Capture the cell that displays the provided text and extract its [X, Y] central coordinate. 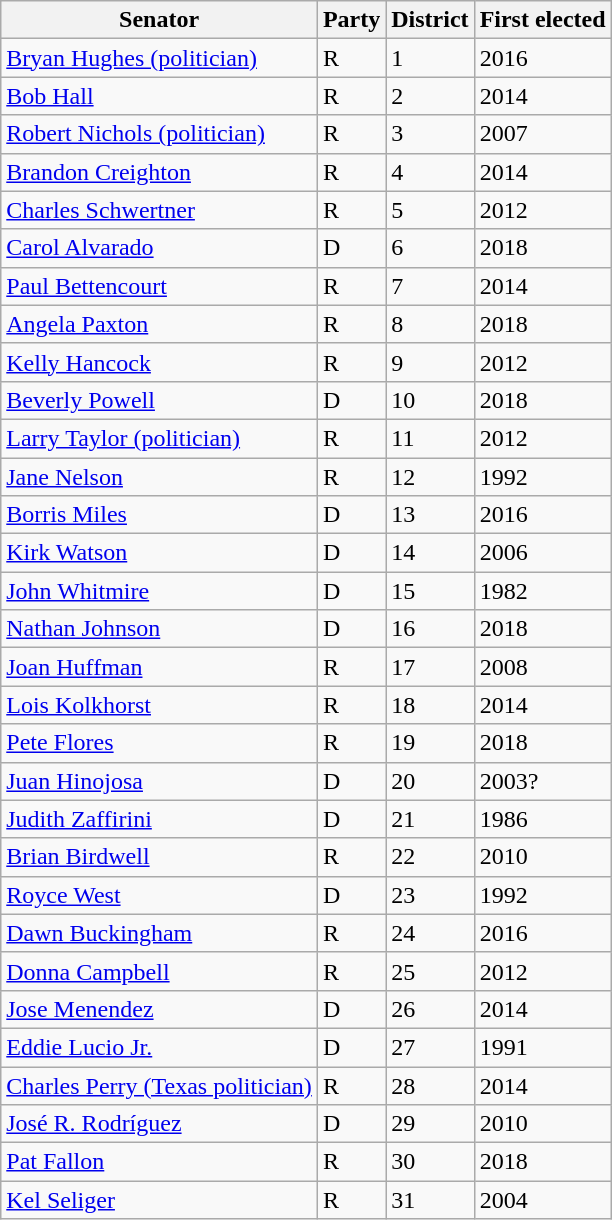
Jane Nelson [160, 477]
23 [430, 895]
1991 [542, 1047]
1 [430, 58]
25 [430, 971]
Brian Birdwell [160, 857]
2003? [542, 781]
Donna Campbell [160, 971]
6 [430, 248]
8 [430, 324]
Larry Taylor (politician) [160, 438]
4 [430, 172]
29 [430, 1124]
Senator [160, 20]
2 [430, 96]
26 [430, 1009]
Jose Menendez [160, 1009]
Charles Schwertner [160, 210]
Robert Nichols (politician) [160, 134]
2008 [542, 667]
27 [430, 1047]
Dawn Buckingham [160, 933]
Paul Bettencourt [160, 286]
Eddie Lucio Jr. [160, 1047]
24 [430, 933]
14 [430, 553]
Pete Flores [160, 743]
31 [430, 1200]
Brandon Creighton [160, 172]
Pat Fallon [160, 1162]
Kirk Watson [160, 553]
21 [430, 819]
Charles Perry (Texas politician) [160, 1085]
20 [430, 781]
30 [430, 1162]
Judith Zaffirini [160, 819]
2007 [542, 134]
Juan Hinojosa [160, 781]
2004 [542, 1200]
Nathan Johnson [160, 629]
22 [430, 857]
12 [430, 477]
2006 [542, 553]
7 [430, 286]
Borris Miles [160, 515]
15 [430, 591]
Beverly Powell [160, 400]
1986 [542, 819]
5 [430, 210]
Royce West [160, 895]
Kel Seliger [160, 1200]
Kelly Hancock [160, 362]
Bryan Hughes (politician) [160, 58]
19 [430, 743]
John Whitmire [160, 591]
Joan Huffman [160, 667]
28 [430, 1085]
3 [430, 134]
First elected [542, 20]
Carol Alvarado [160, 248]
Party [351, 20]
Lois Kolkhorst [160, 705]
Angela Paxton [160, 324]
District [430, 20]
9 [430, 362]
José R. Rodríguez [160, 1124]
13 [430, 515]
16 [430, 629]
11 [430, 438]
17 [430, 667]
Bob Hall [160, 96]
18 [430, 705]
1982 [542, 591]
10 [430, 400]
